Locate the cell with the specified text and output its (x, y) center coordinate. 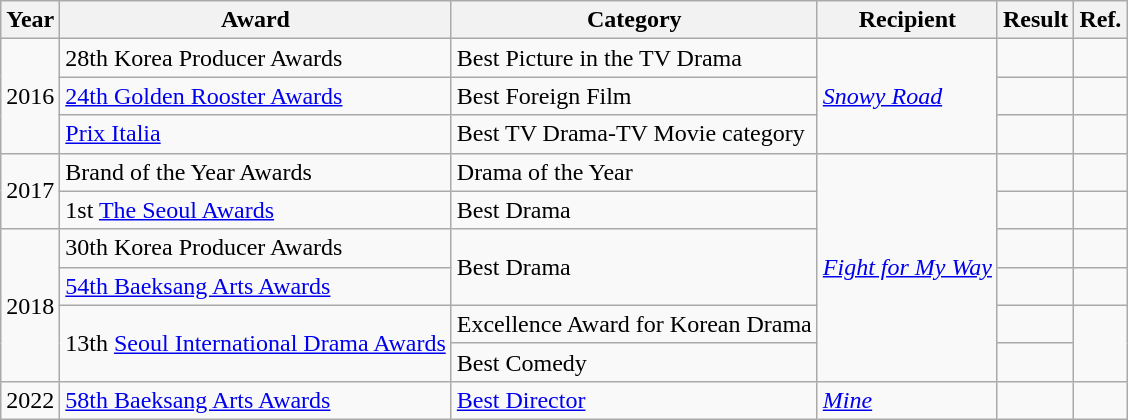
1st The Seoul Awards (256, 210)
2018 (30, 305)
54th Baeksang Arts Awards (256, 286)
Fight for My Way (907, 267)
Ref. (1100, 20)
Mine (907, 400)
58th Baeksang Arts Awards (256, 400)
2022 (30, 400)
Best Foreign Film (634, 96)
Prix Italia (256, 134)
Snowy Road (907, 96)
Category (634, 20)
Best Director (634, 400)
Recipient (907, 20)
Result (1035, 20)
13th Seoul International Drama Awards (256, 343)
30th Korea Producer Awards (256, 248)
Excellence Award for Korean Drama (634, 324)
Best Picture in the TV Drama (634, 58)
2017 (30, 191)
Drama of the Year (634, 172)
24th Golden Rooster Awards (256, 96)
Year (30, 20)
Award (256, 20)
Best Comedy (634, 362)
Best TV Drama-TV Movie category (634, 134)
2016 (30, 96)
28th Korea Producer Awards (256, 58)
Brand of the Year Awards (256, 172)
